Return (x, y) of the center of cell containing provided text 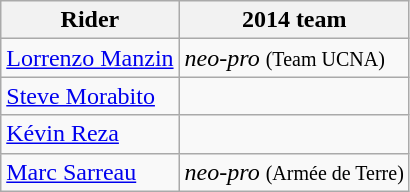
Rider (90, 20)
2014 team (294, 20)
neo-pro (Armée de Terre) (294, 172)
neo-pro (Team UCNA) (294, 58)
Steve Morabito (90, 96)
Marc Sarreau (90, 172)
Kévin Reza (90, 134)
Lorrenzo Manzin (90, 58)
